Scan for the cell matching the given text and deliver its [x, y] coordinate at center. 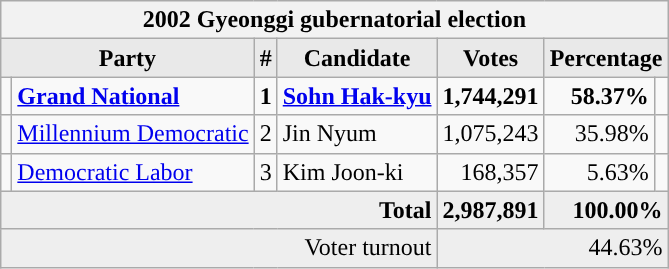
Party [128, 58]
2 [266, 134]
Votes [490, 58]
Kim Joon-ki [357, 172]
1 [266, 96]
Millennium Democratic [133, 134]
Candidate [357, 58]
168,357 [490, 172]
Total [219, 210]
1,744,291 [490, 96]
100.00% [606, 210]
# [266, 58]
3 [266, 172]
Sohn Hak-kyu [357, 96]
2,987,891 [490, 210]
2002 Gyeonggi gubernatorial election [334, 20]
Percentage [606, 58]
35.98% [599, 134]
5.63% [599, 172]
Democratic Labor [133, 172]
Jin Nyum [357, 134]
58.37% [599, 96]
1,075,243 [490, 134]
Grand National [133, 96]
44.63% [552, 248]
Voter turnout [219, 248]
